Scan for the cell matching the given text and deliver its (X, Y) coordinate at center. 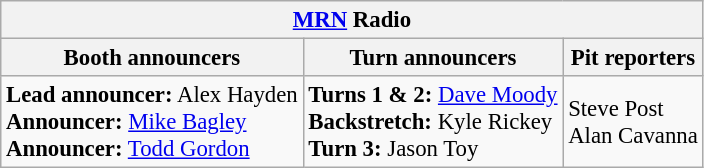
Lead announcer: Alex HaydenAnnouncer: Mike BagleyAnnouncer: Todd Gordon (152, 122)
Pit reporters (633, 58)
Steve PostAlan Cavanna (633, 122)
Turns 1 & 2: Dave MoodyBackstretch: Kyle RickeyTurn 3: Jason Toy (433, 122)
Turn announcers (433, 58)
MRN Radio (352, 20)
Booth announcers (152, 58)
